Scan for the cell matching the given text and deliver its (X, Y) coordinate at center. 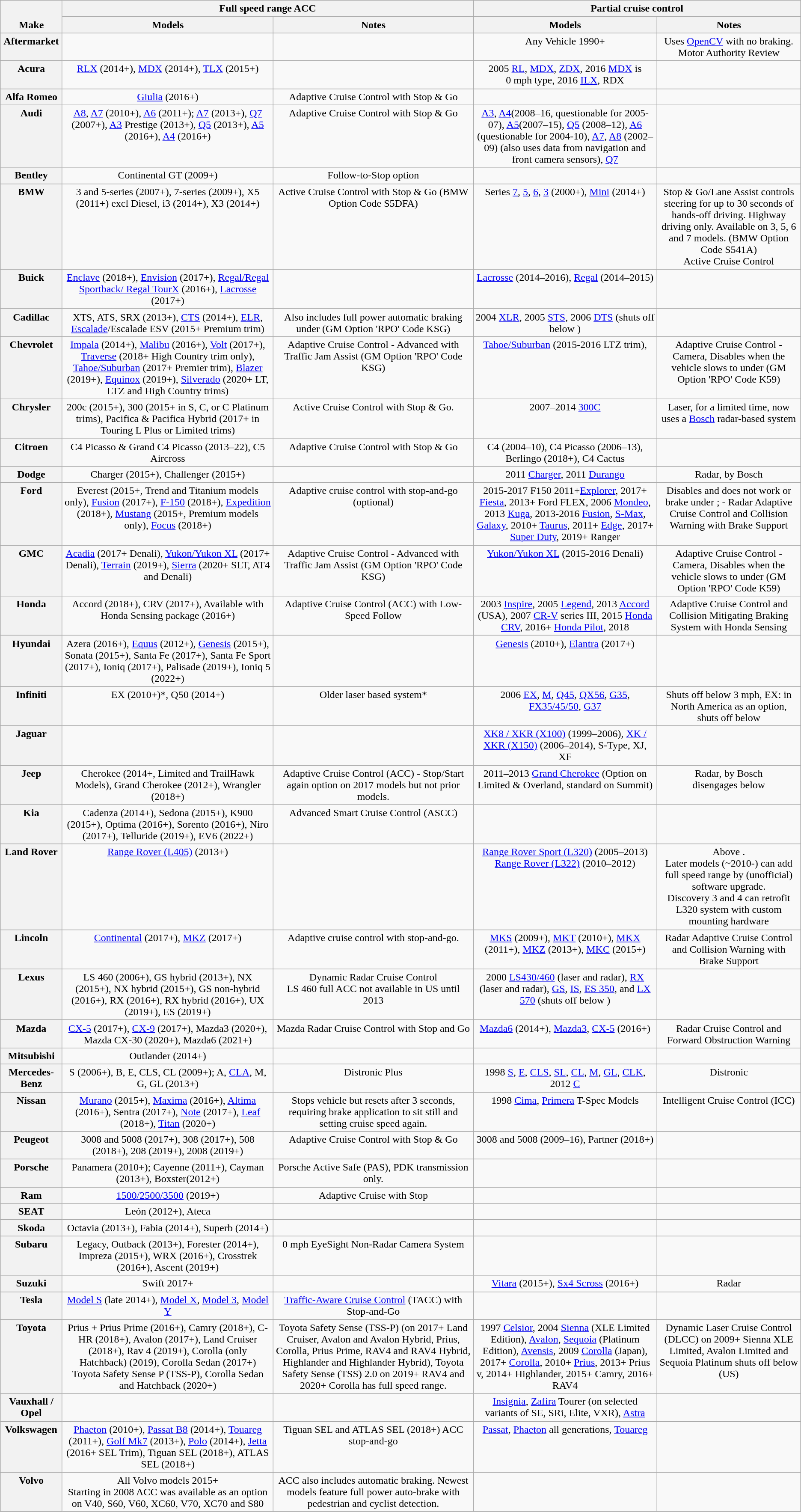
Cadenza (2014+), Sedona (2015+), K900 (2015+), Optima (2016+), Sorento (2016+), Niro (2017+), Telluride (2019+), EV6 (2022+) (168, 824)
LS 460 (2006+), GS hybrid (2013+), NX (2015+), NX hybrid (2015+), GS non-hybrid (2016+), RX (2016+), RX hybrid (2016+), UX (2019+), ES (2019+) (168, 995)
Chevrolet (31, 368)
Lincoln (31, 949)
EX (2010+)*, Q50 (2014+) (168, 706)
Tahoe/Suburban (2015-2016 LTZ trim), (565, 368)
Shuts off below 3 mph, EX: in North America as an option, shuts off below (729, 706)
Volkswagen (31, 1447)
Model S (late 2014+), Model X, Model 3, Model Y (168, 1305)
Legacy, Outback (2013+), Forester (2014+), Impreza (2015+), WRX (2016+), Crosstrek (2016+), Ascent (2019+) (168, 1256)
Vauxhall / Opel (31, 1407)
Advanced Smart Cruise Control (ASCC) (373, 824)
Toyota (31, 1357)
Mazda (31, 1034)
Active Cruise Control with Stop & Go. (373, 419)
Uses OpenCV with no braking.Motor Authority Review (729, 47)
Passat, Phaeton all generations, Touareg (565, 1447)
2011 Charger, 2011 Durango (565, 475)
Continental (2017+), MKZ (2017+) (168, 949)
León (2012+), Ateca (168, 1212)
BMW (31, 226)
Follow-to-Stop option (373, 175)
ACC also includes automatic braking. Newest models feature full power auto-brake with pedestrian and cyclist detection. (373, 1492)
RLX (2014+), MDX (2014+), TLX (2015+) (168, 74)
Tesla (31, 1305)
Nissan (31, 1112)
Hyundai (31, 661)
Subaru (31, 1256)
2007–2014 300C (565, 419)
Chrysler (31, 419)
3008 and 5008 (2009–16), Partner (2018+) (565, 1145)
Adaptive Cruise Control and Collision Mitigating Braking System with Honda Sensing (729, 616)
Intelligent Cruise Control (ICC) (729, 1112)
Traffic-Aware Cruise Control (TACC) with Stop-and-Go (373, 1305)
Series 7, 5, 6, 3 (2000+), Mini (2014+) (565, 226)
C4 Picasso & Grand C4 Picasso (2013–22), C5 Aircross (168, 452)
S (2006+), B, E, CLS, CL (2009+); A, CLA, M, G, GL (2013+) (168, 1078)
Radar (729, 1283)
Adaptive Cruise Control (ACC) with Low-Speed Follow (373, 616)
Lacrosse (2014–2016), Regal (2014–2015) (565, 289)
C4 (2004–10), C4 Picasso (2006–13), Berlingo (2018+), C4 Cactus (565, 452)
Mazda Radar Cruise Control with Stop and Go (373, 1034)
Jeep (31, 785)
Peugeot (31, 1145)
Radar Adaptive Cruise Control and Collision Warning with Brake Support (729, 949)
Disables and does not work or brake under ; - Radar Adaptive Cruise Control and Collision Warning with Brake Support (729, 514)
Adaptive cruise control with stop-and-go. (373, 949)
Porsche (31, 1173)
Yukon/Yukon XL (2015-2016 Denali) (565, 571)
Panamera (2010+); Cayenne (2011+), Cayman (2013+), Boxster(2012+) (168, 1173)
2005 RL, MDX, ZDX, 2016 MDX is 0 mph type, 2016 ILX, RDX (565, 74)
1998 Cima, Primera T-Spec Models (565, 1112)
1500/2500/3500 (2019+) (168, 1195)
GMC (31, 571)
XTS, ATS, SRX (2013+), CTS (2014+), ELR, Escalade/Escalade ESV (2015+ Premium trim) (168, 323)
Audi (31, 136)
Dodge (31, 475)
2000 LS430/460 (laser and radar), RX (laser and radar), GS, IS, ES 350, and LX 570 (shuts off below ) (565, 995)
All Volvo models 2015+Starting in 2008 ACC was available as an option on V40, S60, V60, XC60, V70, XC70 and S80 (168, 1492)
Distronic Plus (373, 1078)
Adaptive Cruise Control (ACC) - Stop/Start again option on 2017 models but not prior models. (373, 785)
Enclave (2018+), Envision (2017+), Regal/Regal Sportback/ Regal TourX (2016+), Lacrosse (2017+) (168, 289)
Mazda6 (2014+), Mazda3, CX-5 (2016+) (565, 1034)
Volvo (31, 1492)
Adaptive Cruise with Stop (373, 1195)
Insignia, Zafira Tourer (on selected variants of SE, SRi, Elite, VXR), Astra (565, 1407)
Laser, for a limited time, now uses a Bosch radar-based system (729, 419)
A8, A7 (2010+), A6 (2011+); A7 (2013+), Q7 (2007+), A3 Prestige (2013+), Q5 (2013+), A5 (2016+), A4 (2016+) (168, 136)
Radar, by Bosch (729, 475)
Tiguan SEL and ATLAS SEL (2018+) ACC stop-and-go (373, 1447)
Continental GT (2009+) (168, 175)
Infiniti (31, 706)
SEAT (31, 1212)
Radar, by Boschdisengages below (729, 785)
Mitsubishi (31, 1056)
1998 S, E, CLS, SL, CL, M, GL, CLK, 2012 C (565, 1078)
Citroen (31, 452)
Aftermarket (31, 47)
Giulia (2016+) (168, 97)
Dynamic Laser Cruise Control (DLCC) on 2009+ Sienna XLE Limited, Avalon Limited and Sequoia Platinum shuts off below (US) (729, 1357)
Accord (2018+), CRV (2017+), Available with Honda Sensing package (2016+) (168, 616)
Phaeton (2010+), Passat B8 (2014+), Touareg (2011+), Golf Mk7 (2013+), Polo (2014+), Jetta (2016+ SEL Trim), Tiguan SEL (2018+), ATLAS SEL (2018+) (168, 1447)
2004 XLR, 2005 STS, 2006 DTS (shuts off below ) (565, 323)
Full speed range ACC (268, 9)
XK8 / XKR (X100) (1999–2006), XK / XKR (X150) (2006–2014), S-Type, XJ, XF (565, 746)
200c (2015+), 300 (2015+ in S, C, or C Platinum trims), Pacifica & Pacifica Hybrid (2017+ in Touring L Plus or Limited trims) (168, 419)
2006 EX, M, Q45, QX56, G35, FX35/45/50, G37 (565, 706)
Alfa Romeo (31, 97)
Active Cruise Control with Stop & Go (BMW Option Code S5DFA) (373, 226)
Stops vehicle but resets after 3 seconds, requiring brake application to sit still and setting cruise speed again. (373, 1112)
Suzuki (31, 1283)
Older laser based system* (373, 706)
Cadillac (31, 323)
Skoda (31, 1228)
MKS (2009+), MKT (2010+), MKX (2011+), MKZ (2013+), MKC (2015+) (565, 949)
CX-5 (2017+), CX-9 (2017+), Mazda3 (2020+), Mazda CX-30 (2020+), Mazda6 (2021+) (168, 1034)
Honda (31, 616)
Vitara (2015+), Sx4 Scross (2016+) (565, 1283)
Cherokee (2014+, Limited and TrailHawk Models), Grand Cherokee (2012+), Wrangler (2018+) (168, 785)
Buick (31, 289)
Octavia (2013+), Fabia (2014+), Superb (2014+) (168, 1228)
Make (31, 17)
Ram (31, 1195)
Porsche Active Safe (PAS), PDK transmission only. (373, 1173)
Swift 2017+ (168, 1283)
Partial cruise control (637, 9)
Jaguar (31, 746)
Any Vehicle 1990+ (565, 47)
Land Rover (31, 887)
Bentley (31, 175)
Range Rover (L405) (2013+) (168, 887)
Murano (2015+), Maxima (2016+), Altima (2016+), Sentra (2017+), Note (2017+), Leaf (2018+), Titan (2020+) (168, 1112)
Distronic (729, 1078)
Range Rover Sport (L320) (2005–2013)Range Rover (L322) (2010–2012) (565, 887)
Acadia (2017+ Denali), Yukon/Yukon XL (2017+ Denali), Terrain (2019+), Sierra (2020+ SLT, AT4 and Denali) (168, 571)
Outlander (2014+) (168, 1056)
Lexus (31, 995)
Also includes full power automatic braking under (GM Option 'RPO' Code KSG) (373, 323)
Charger (2015+), Challenger (2015+) (168, 475)
Acura (31, 74)
3 and 5-series (2007+), 7-series (2009+), X5 (2011+) excl Diesel, i3 (2014+), X3 (2014+) (168, 226)
Dynamic Radar Cruise Control LS 460 full ACC not available in US until 2013 (373, 995)
0 mph EyeSight Non-Radar Camera System (373, 1256)
Adaptive cruise control with stop-and-go (optional) (373, 514)
2003 Inspire, 2005 Legend, 2013 Accord (USA), 2007 CR-V series III, 2015 Honda CRV, 2016+ Honda Pilot, 2018 (565, 616)
Ford (31, 514)
Mercedes-Benz (31, 1078)
Radar Cruise Control and Forward Obstruction Warning (729, 1034)
Genesis (2010+), Elantra (2017+) (565, 661)
3008 and 5008 (2017+), 308 (2017+), 508 (2018+), 208 (2019+), 2008 (2019+) (168, 1145)
2011–2013 Grand Cherokee (Option on Limited & Overland, standard on Summit) (565, 785)
Kia (31, 824)
